For the text-containing cell, return its midpoint in (x, y) coordinate format. 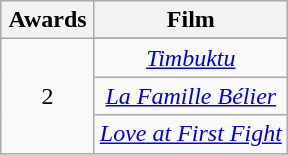
Awards (48, 20)
2 (48, 96)
Love at First Fight (190, 134)
Film (190, 20)
La Famille Bélier (190, 96)
Timbuktu (190, 58)
